From the cell containing the given text, extract its center point as (X, Y) coordinate. 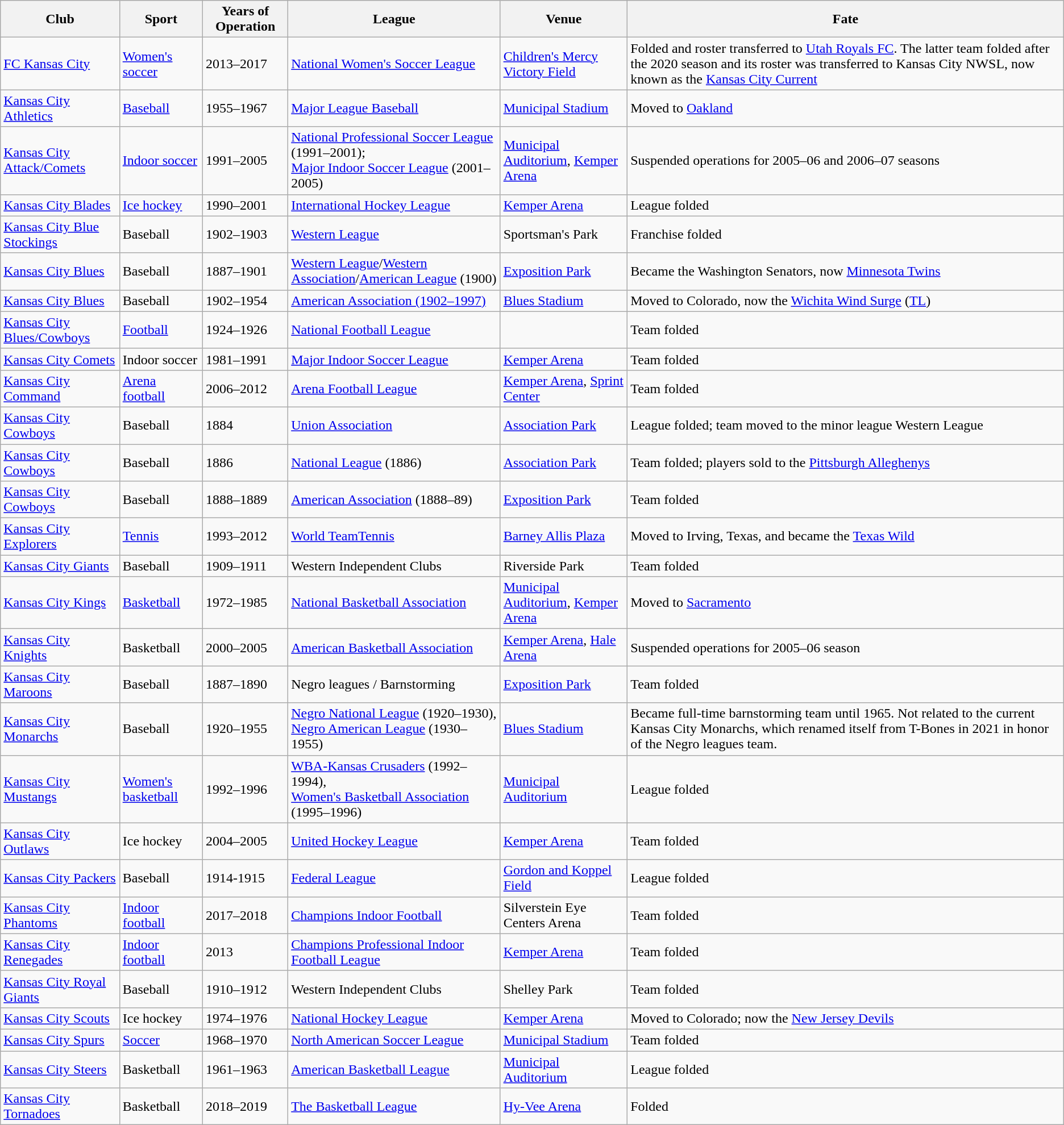
1992–1996 (246, 789)
Kansas City Maroons (60, 684)
Major League Baseball (394, 108)
Western League/Western Association/American League (1900) (394, 272)
National Professional Soccer League (1991–2001); Major Indoor Soccer League (2001–2005) (394, 160)
North American Soccer League (394, 1040)
Years of Operation (246, 19)
Union Association (394, 425)
Kansas City Tornadoes (60, 1107)
Gordon and Koppel Field (564, 878)
Sportsman's Park (564, 234)
1961–1963 (246, 1069)
Moved to Oakland (846, 108)
Team folded; players sold to the Pittsburgh Alleghenys (846, 463)
World TeamTennis (394, 536)
National Women's Soccer League (394, 64)
Barney Allis Plaza (564, 536)
Champions Professional Indoor Football League (394, 952)
League folded; team moved to the minor league Western League (846, 425)
2013 (246, 952)
American Basketball Association (394, 648)
Kansas City Giants (60, 566)
International Hockey League (394, 205)
1914-1915 (246, 878)
1924–1926 (246, 330)
Moved to Irving, Texas, and became the Texas Wild (846, 536)
Kansas City Mustangs (60, 789)
Kansas City Comets (60, 359)
Children's Mercy Victory Field (564, 64)
1981–1991 (246, 359)
Champions Indoor Football (394, 915)
Hy-Vee Arena (564, 1107)
Kansas City Command (60, 389)
National Football League (394, 330)
2018–2019 (246, 1107)
The Basketball League (394, 1107)
Kansas City Renegades (60, 952)
1968–1970 (246, 1040)
Kansas City Scouts (60, 1018)
1920–1955 (246, 729)
2004–2005 (246, 841)
Kansas City Outlaws (60, 841)
Kansas City Blue Stockings (60, 234)
National Basketball Association (394, 603)
2000–2005 (246, 648)
Moved to Colorado; now the New Jersey Devils (846, 1018)
Arena Football League (394, 389)
Club (60, 19)
1910–1912 (246, 989)
1886 (246, 463)
Moved to Sacramento (846, 603)
Kemper Arena, Sprint Center (564, 389)
Kansas City Kings (60, 603)
FC Kansas City (60, 64)
1902–1954 (246, 301)
WBA-Kansas Crusaders (1992–1994), Women's Basketball Association (1995–1996) (394, 789)
Negro National League (1920–1930), Negro American League (1930–1955) (394, 729)
Kansas City Royal Giants (60, 989)
Women's basketball (161, 789)
Federal League (394, 878)
Kansas City Attack/Comets (60, 160)
1955–1967 (246, 108)
Kansas City Blues/Cowboys (60, 330)
1909–1911 (246, 566)
Kansas City Monarchs (60, 729)
Kemper Arena, Hale Arena (564, 648)
1991–2005 (246, 160)
Kansas City Packers (60, 878)
1884 (246, 425)
Suspended operations for 2005–06 and 2006–07 seasons (846, 160)
Venue (564, 19)
Arena football (161, 389)
Football (161, 330)
Kansas City Athletics (60, 108)
Silverstein Eye Centers Arena (564, 915)
Tennis (161, 536)
Sport (161, 19)
1993–2012 (246, 536)
1974–1976 (246, 1018)
1990–2001 (246, 205)
Moved to Colorado, now the Wichita Wind Surge (TL) (846, 301)
2013–2017 (246, 64)
Soccer (161, 1040)
2017–2018 (246, 915)
Kansas City Spurs (60, 1040)
League (394, 19)
Western League (394, 234)
1888–1889 (246, 500)
2006–2012 (246, 389)
Kansas City Knights (60, 648)
Shelley Park (564, 989)
National League (1886) (394, 463)
1887–1890 (246, 684)
Folded (846, 1107)
Suspended operations for 2005–06 season (846, 648)
Negro leagues / Barnstorming (394, 684)
United Hockey League (394, 841)
Fate (846, 19)
Kansas City Steers (60, 1069)
Women's soccer (161, 64)
American Association (1902–1997) (394, 301)
1902–1903 (246, 234)
Major Indoor Soccer League (394, 359)
Kansas City Explorers (60, 536)
American Basketball League (394, 1069)
Franchise folded (846, 234)
1972–1985 (246, 603)
Kansas City Phantoms (60, 915)
American Association (1888–89) (394, 500)
Kansas City Blades (60, 205)
National Hockey League (394, 1018)
Became the Washington Senators, now Minnesota Twins (846, 272)
1887–1901 (246, 272)
Riverside Park (564, 566)
